Identify which cell holds the provided text, then report its (x, y) central coordinate. 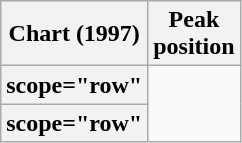
Chart (1997) (74, 34)
Peakposition (194, 34)
